For the text-containing cell, return its midpoint in (x, y) coordinate format. 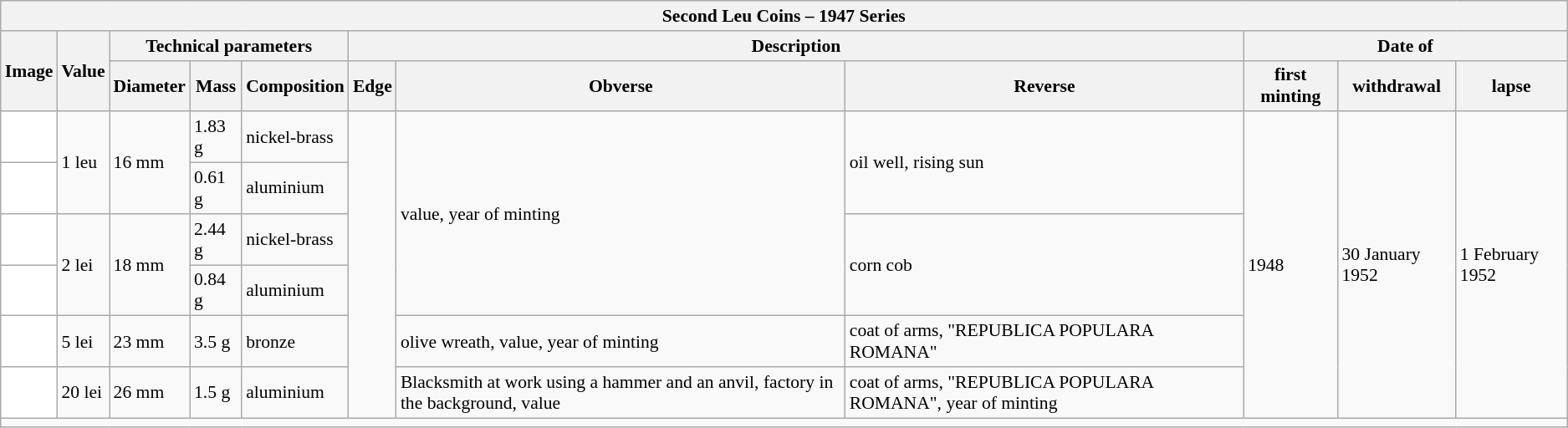
5 lei (83, 341)
withdrawal (1397, 85)
1.5 g (216, 393)
20 lei (83, 393)
16 mm (150, 163)
Composition (295, 85)
Image (29, 72)
1948 (1290, 266)
23 mm (150, 341)
0.84 g (216, 291)
1 February 1952 (1512, 266)
3.5 g (216, 341)
2.44 g (216, 239)
lapse (1512, 85)
Mass (216, 85)
value, year of minting (621, 214)
2 lei (83, 265)
Technical parameters (229, 46)
corn cob (1044, 265)
Description (796, 46)
coat of arms, "REPUBLICA POPULARA ROMANA" (1044, 341)
bronze (295, 341)
Second Leu Coins – 1947 Series (784, 16)
Blacksmith at work using a hammer and an anvil, factory in the background, value (621, 393)
26 mm (150, 393)
1.83 g (216, 137)
olive wreath, value, year of minting (621, 341)
Date of (1405, 46)
coat of arms, "REPUBLICA POPULARA ROMANA", year of minting (1044, 393)
1 leu (83, 163)
Diameter (150, 85)
Reverse (1044, 85)
first minting (1290, 85)
0.61 g (216, 189)
Value (83, 72)
18 mm (150, 265)
Obverse (621, 85)
Edge (373, 85)
oil well, rising sun (1044, 163)
30 January 1952 (1397, 266)
